Extract the [X, Y] coordinate from the center of the cell holding the provided text.  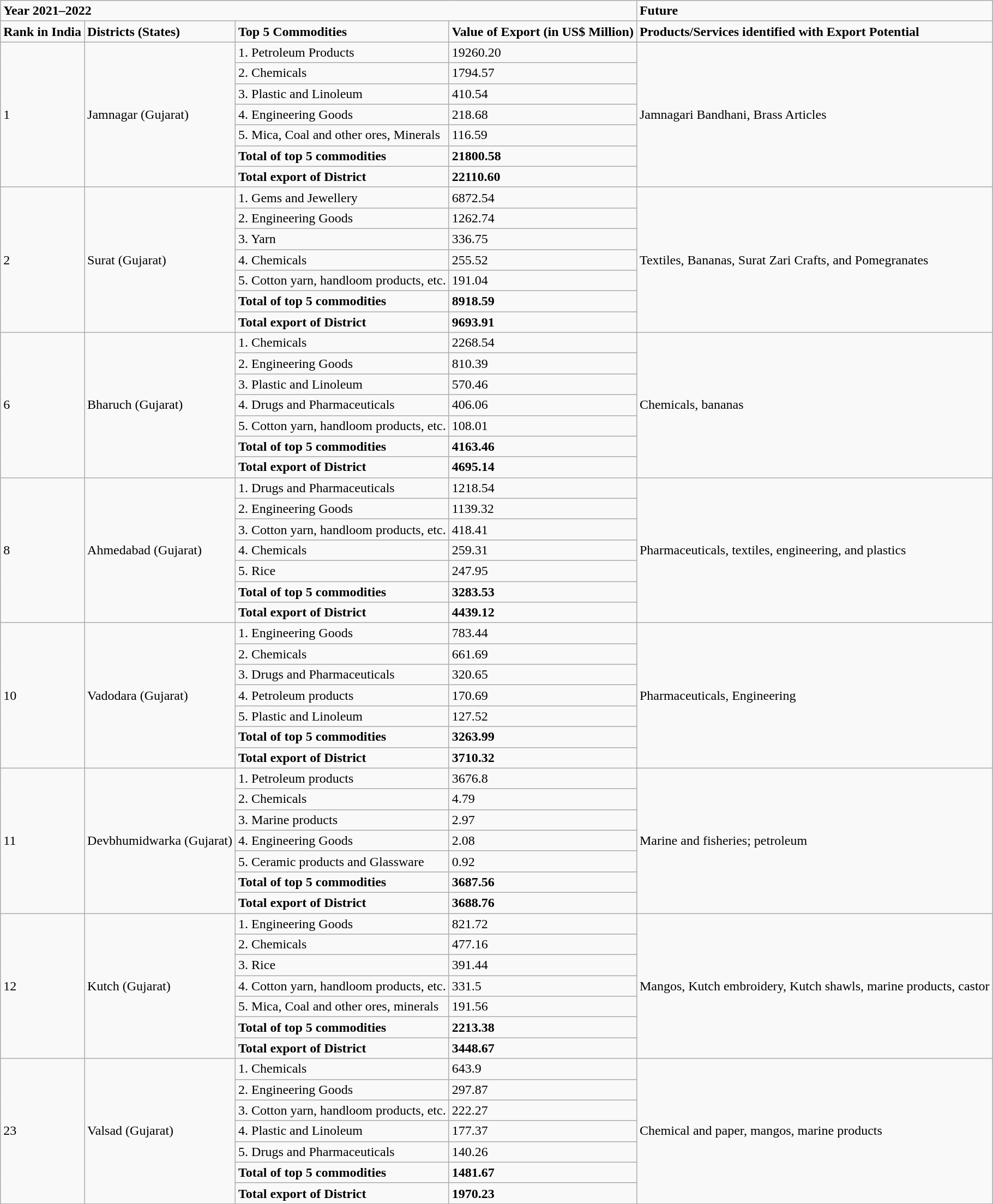
191.04 [543, 281]
2213.38 [543, 1027]
2268.54 [543, 343]
336.75 [543, 239]
821.72 [543, 924]
Pharmaceuticals, textiles, engineering, and plastics [815, 550]
4163.46 [543, 446]
2 [43, 259]
Mangos, Kutch embroidery, Kutch shawls, marine products, castor [815, 986]
8918.59 [543, 301]
12 [43, 986]
4. Petroleum products [342, 695]
11 [43, 840]
1. Gems and Jewellery [342, 197]
Ahmedabad (Gujarat) [160, 550]
3. Drugs and Pharmaceuticals [342, 675]
4695.14 [543, 467]
23 [43, 1131]
Pharmaceuticals, Engineering [815, 695]
3283.53 [543, 591]
177.37 [543, 1131]
6872.54 [543, 197]
5. Plastic and Linoleum [342, 716]
1 [43, 114]
1262.74 [543, 218]
1. Drugs and Pharmaceuticals [342, 488]
22110.60 [543, 177]
4439.12 [543, 613]
410.54 [543, 94]
1481.67 [543, 1172]
2.97 [543, 820]
19260.20 [543, 52]
1. Petroleum Products [342, 52]
1218.54 [543, 488]
116.59 [543, 135]
108.01 [543, 426]
Kutch (Gujarat) [160, 986]
Rank in India [43, 32]
5. Mica, Coal and other ores, Minerals [342, 135]
Chemicals, bananas [815, 405]
810.39 [543, 364]
320.65 [543, 675]
Districts (States) [160, 32]
3448.67 [543, 1048]
3. Marine products [342, 820]
5. Mica, Coal and other ores, minerals [342, 1007]
3687.56 [543, 882]
5. Ceramic products and Glassware [342, 861]
3676.8 [543, 778]
297.87 [543, 1090]
21800.58 [543, 156]
570.46 [543, 384]
1139.32 [543, 509]
222.27 [543, 1110]
127.52 [543, 716]
Marine and fisheries; petroleum [815, 840]
406.06 [543, 405]
3688.76 [543, 903]
1970.23 [543, 1193]
Chemical and paper, mangos, marine products [815, 1131]
4. Drugs and Pharmaceuticals [342, 405]
331.5 [543, 986]
3263.99 [543, 737]
Devbhumidwarka (Gujarat) [160, 840]
Jamnagari Bandhani, Brass Articles [815, 114]
0.92 [543, 861]
Value of Export (in US$ Million) [543, 32]
8 [43, 550]
4.79 [543, 799]
6 [43, 405]
140.26 [543, 1152]
Year 2021–2022 [318, 11]
3. Rice [342, 965]
Top 5 Commodities [342, 32]
4. Cotton yarn, handloom products, etc. [342, 986]
255.52 [543, 260]
1. Petroleum products [342, 778]
Vadodara (Gujarat) [160, 695]
477.16 [543, 945]
2.08 [543, 840]
Bharuch (Gujarat) [160, 405]
191.56 [543, 1007]
Valsad (Gujarat) [160, 1131]
3. Yarn [342, 239]
643.9 [543, 1069]
9693.91 [543, 322]
Jamnagar (Gujarat) [160, 114]
Surat (Gujarat) [160, 259]
247.95 [543, 571]
5. Rice [342, 571]
3710.32 [543, 758]
5. Drugs and Pharmaceuticals [342, 1152]
Products/Services identified with Export Potential [815, 32]
391.44 [543, 965]
218.68 [543, 114]
4. Plastic and Linoleum [342, 1131]
661.69 [543, 654]
259.31 [543, 550]
Textiles, Bananas, Surat Zari Crafts, and Pomegranates [815, 259]
783.44 [543, 633]
Future [815, 11]
170.69 [543, 695]
10 [43, 695]
1794.57 [543, 73]
418.41 [543, 529]
